From the cell containing the given text, extract its center point as (X, Y) coordinate. 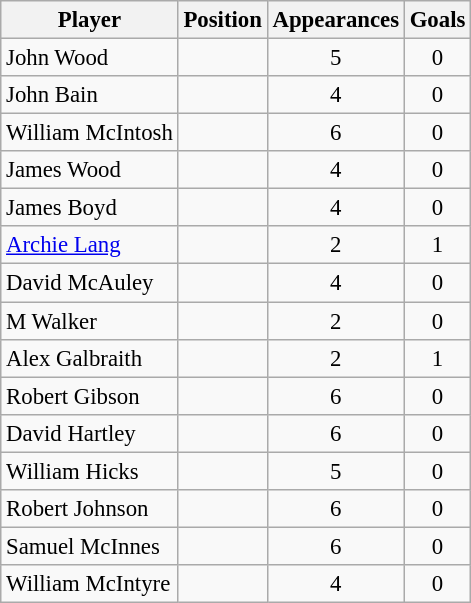
John Wood (90, 58)
Player (90, 20)
Archie Lang (90, 245)
Robert Johnson (90, 509)
David Hartley (90, 433)
James Wood (90, 170)
Alex Galbraith (90, 358)
William McIntosh (90, 133)
William Hicks (90, 471)
Goals (437, 20)
David McAuley (90, 283)
Robert Gibson (90, 396)
Position (222, 20)
Appearances (336, 20)
William McIntyre (90, 584)
James Boyd (90, 208)
Samuel McInnes (90, 546)
John Bain (90, 95)
M Walker (90, 321)
